Provide the [x, y] coordinate of the cell's center where the given text is located.  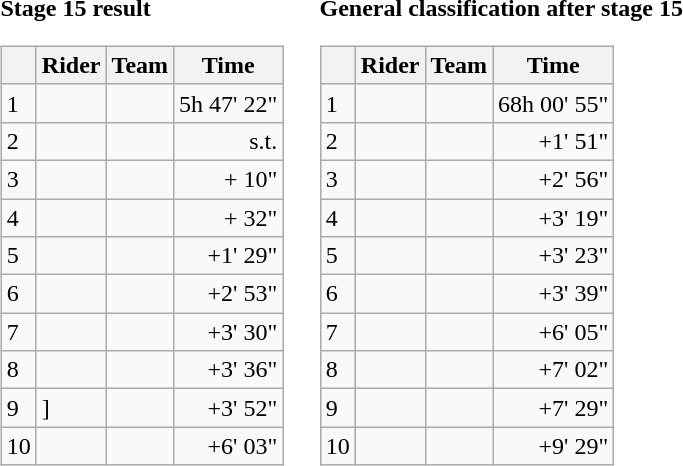
+3' 36" [228, 370]
+7' 02" [554, 370]
+6' 05" [554, 332]
+3' 39" [554, 294]
5h 47' 22" [228, 103]
+6' 03" [228, 446]
+2' 56" [554, 179]
+ 32" [228, 217]
+2' 53" [228, 294]
+1' 29" [228, 256]
] [71, 408]
+3' 23" [554, 256]
+1' 51" [554, 141]
+7' 29" [554, 408]
+3' 19" [554, 217]
68h 00' 55" [554, 103]
+3' 30" [228, 332]
+3' 52" [228, 408]
s.t. [228, 141]
+ 10" [228, 179]
+9' 29" [554, 446]
